Capture the cell that displays the provided text and extract its (X, Y) central coordinate. 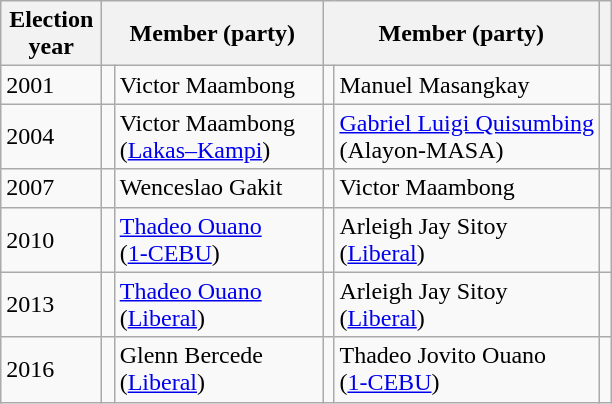
Wenceslao Gakit (218, 188)
Victor Maambong(Lakas–Kampi) (218, 136)
Thadeo Jovito Ouano(1-CEBU) (467, 370)
Thadeo Ouano(Liberal) (218, 304)
Manuel Masangkay (467, 85)
2010 (52, 240)
2007 (52, 188)
2004 (52, 136)
Glenn Bercede(Liberal) (218, 370)
2016 (52, 370)
2001 (52, 85)
Gabriel Luigi Quisumbing(Alayon-MASA) (467, 136)
Electionyear (52, 34)
2013 (52, 304)
Thadeo Ouano(1-CEBU) (218, 240)
